Extract the (x, y) coordinate from the center of the cell holding the provided text.  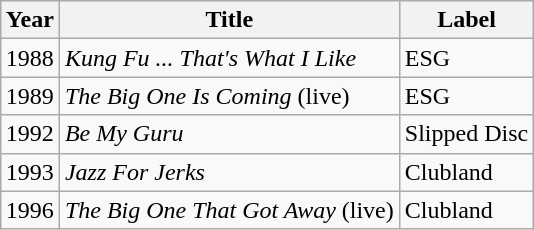
1993 (30, 172)
Jazz For Jerks (229, 172)
Year (30, 20)
1989 (30, 96)
1992 (30, 134)
Kung Fu ... That's What I Like (229, 58)
Title (229, 20)
The Big One That Got Away (live) (229, 210)
The Big One Is Coming (live) (229, 96)
1996 (30, 210)
Slipped Disc (466, 134)
Label (466, 20)
1988 (30, 58)
Be My Guru (229, 134)
